Provide the [X, Y] coordinate of the cell's center where the given text is located.  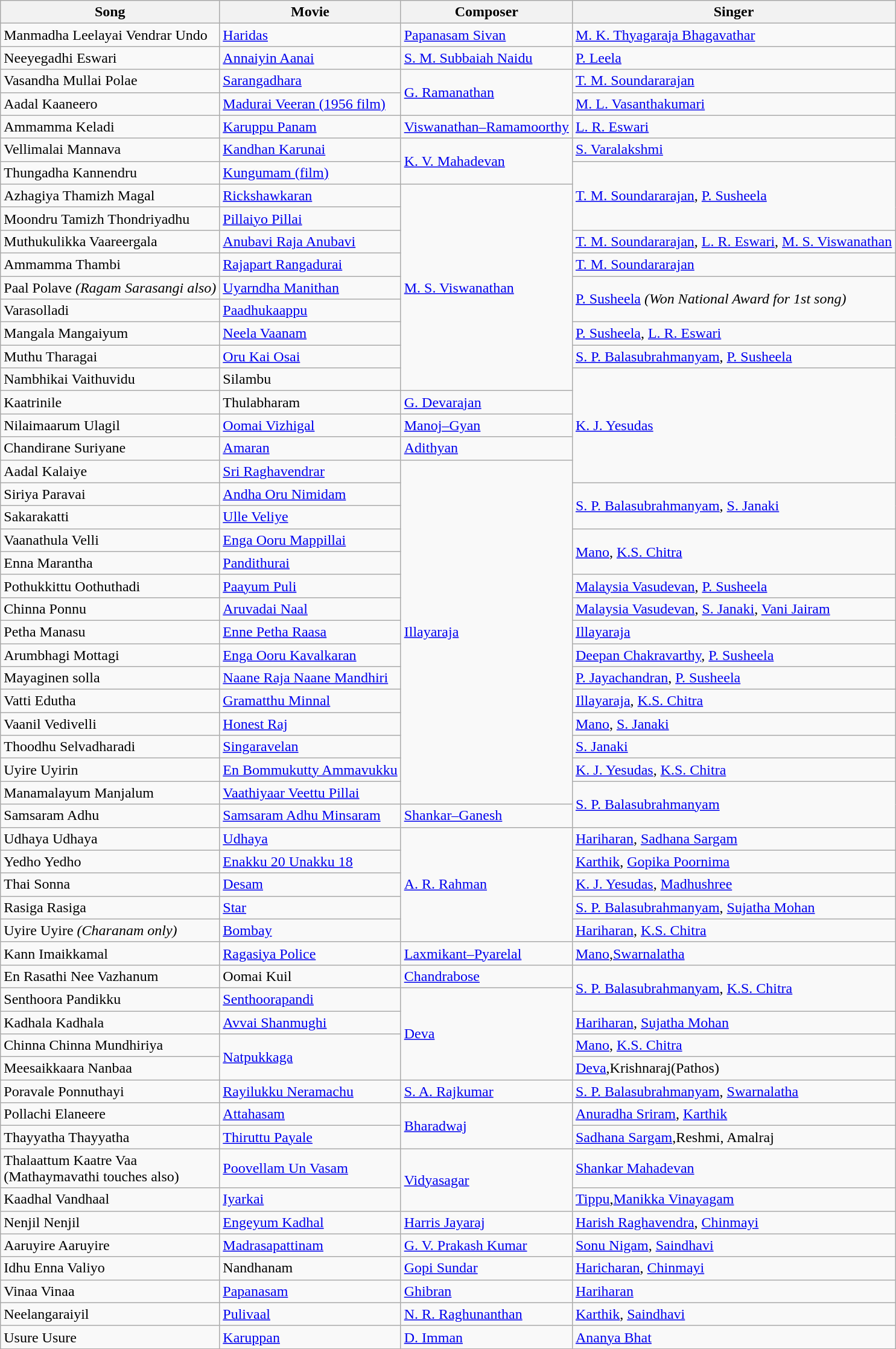
D. Imman [486, 1337]
Engeyum Kadhal [310, 1222]
K. J. Yesudas, Madhushree [734, 884]
Rajapart Rangadurai [310, 264]
Thalaattum Kaatre Vaa(Mathaymavathi touches also) [110, 1168]
Paal Polave (Ragam Sarasangi also) [110, 288]
Enga Ooru Mappillai [310, 540]
S. P. Balasubrahmanyam, S. Janaki [734, 506]
Usure Usure [110, 1337]
Rickshawkaran [310, 195]
L. R. Eswari [734, 127]
Rayilukku Neramachu [310, 1091]
Chinna Chinna Mundhiriya [110, 1046]
Manoj–Gyan [486, 425]
Tippu,Manikka Vinayagam [734, 1199]
Vasandha Mullai Polae [110, 81]
Ammamma Keladi [110, 127]
Sarangadhara [310, 81]
Karthik, Gopika Poornima [734, 862]
Annaiyin Aanai [310, 58]
Gramatthu Minnal [310, 701]
A. R. Rahman [486, 884]
Petha Manasu [110, 632]
Nilaimaarum Ulagil [110, 425]
Harish Raghavendra, Chinmayi [734, 1222]
Deepan Chakravarthy, P. Susheela [734, 655]
Aaruyire Aaruyire [110, 1245]
Illayaraja, K.S. Chitra [734, 701]
Chinna Ponnu [110, 609]
Nandhanam [310, 1268]
Nambhikai Vaithuvidu [110, 379]
Karuppu Panam [310, 127]
Uyarndha Manithan [310, 288]
Enne Petha Raasa [310, 632]
Ulle Veliye [310, 517]
En Rasathi Nee Vazhanum [110, 976]
Neela Vaanam [310, 334]
Manmadha Leelayai Vendrar Undo [110, 35]
Kann Imaikkamal [110, 953]
Neeyegadhi Eswari [110, 58]
G. Devarajan [486, 402]
Adithyan [486, 448]
Madurai Veeran (1956 film) [310, 104]
Samsaram Adhu Minsaram [310, 816]
Hariharan, Sujatha Mohan [734, 1023]
S. Janaki [734, 747]
Naane Raja Naane Mandhiri [310, 678]
Shankar Mahadevan [734, 1168]
S. Varalakshmi [734, 150]
Andha Oru Nimidam [310, 494]
Sadhana Sargam,Reshmi, Amalraj [734, 1137]
Laxmikant–Pyarelal [486, 953]
Chandrabose [486, 976]
S. M. Subbaiah Naidu [486, 58]
Avvai Shanmughi [310, 1023]
Pandithurai [310, 563]
Oomai Vizhigal [310, 425]
Ananya Bhat [734, 1337]
Thoodhu Selvadharadi [110, 747]
Vaanil Vedivelli [110, 724]
P. Jayachandran, P. Susheela [734, 678]
K. J. Yesudas [734, 425]
Bombay [310, 930]
Desam [310, 884]
Anubavi Raja Anubavi [310, 241]
G. Ramanathan [486, 92]
M. L. Vasanthakumari [734, 104]
T. M. Soundararajan, L. R. Eswari, M. S. Viswanathan [734, 241]
Papanasam Sivan [486, 35]
Aadal Kaaneero [110, 104]
M. K. Thyagaraja Bhagavathar [734, 35]
Madrasapattinam [310, 1245]
Pulivaal [310, 1314]
Mangala Mangaiyum [110, 334]
Azhagiya Thamizh Magal [110, 195]
Yedho Yedho [110, 862]
S. P. Balasubrahmanyam, P. Susheela [734, 357]
Arumbhagi Mottagi [110, 655]
Vinaa Vinaa [110, 1291]
S. A. Rajkumar [486, 1091]
Thiruttu Payale [310, 1137]
Deva,Krishnaraj(Pathos) [734, 1068]
Oru Kai Osai [310, 357]
Harris Jayaraj [486, 1222]
S. P. Balasubrahmanyam, Sujatha Mohan [734, 907]
Song [110, 12]
Vaathiyaar Veettu Pillai [310, 793]
N. R. Raghunanthan [486, 1314]
Enakku 20 Unakku 18 [310, 862]
Muthu Tharagai [110, 357]
Gopi Sundar [486, 1268]
Moondru Tamizh Thondriyadhu [110, 218]
Hariharan [734, 1291]
T. M. Soundararajan, P. Susheela [734, 195]
Karuppan [310, 1337]
Thai Sonna [110, 884]
Bharadwaj [486, 1126]
Ammamma Thambi [110, 264]
Kungumam (film) [310, 173]
Vidyasagar [486, 1180]
Muthukulikka Vaareergala [110, 241]
En Bommukutty Ammavukku [310, 770]
S. P. Balasubrahmanyam [734, 804]
Uyire Uyirin [110, 770]
Star [310, 907]
Ghibran [486, 1291]
Singaravelan [310, 747]
Attahasam [310, 1114]
Honest Raj [310, 724]
Manamalayum Manjalum [110, 793]
Movie [310, 12]
P. Susheela (Won National Award for 1st song) [734, 299]
Iyarkai [310, 1199]
Pillaiyo Pillai [310, 218]
Poovellam Un Vasam [310, 1168]
Vatti Edutha [110, 701]
Samsaram Adhu [110, 816]
Thayyatha Thayyatha [110, 1137]
Natpukkaga [310, 1057]
Sonu Nigam, Saindhavi [734, 1245]
Malaysia Vasudevan, P. Susheela [734, 586]
Senthoora Pandikku [110, 999]
Senthoorapandi [310, 999]
Paadhukaappu [310, 311]
Kaadhal Vandhaal [110, 1199]
Singer [734, 12]
Paayum Puli [310, 586]
Chandirane Suriyane [110, 448]
K. J. Yesudas, K.S. Chitra [734, 770]
Hariharan, K.S. Chitra [734, 930]
Nenjil Nenjil [110, 1222]
Haridas [310, 35]
Udhaya [310, 839]
Aadal Kalaiye [110, 471]
Idhu Enna Valiyo [110, 1268]
Siriya Paravai [110, 494]
Enna Marantha [110, 563]
Kadhala Kadhala [110, 1023]
Pollachi Elaneere [110, 1114]
Sakarakatti [110, 517]
Thungadha Kannendru [110, 173]
Udhaya Udhaya [110, 839]
Meesaikkaara Nanbaa [110, 1068]
Thulabharam [310, 402]
Kaatrinile [110, 402]
Mano, S. Janaki [734, 724]
Shankar–Ganesh [486, 816]
Hariharan, Sadhana Sargam [734, 839]
Composer [486, 12]
M. S. Viswanathan [486, 287]
Viswanathan–Ramamoorthy [486, 127]
Papanasam [310, 1291]
Vellimalai Mannava [110, 150]
Rasiga Rasiga [110, 907]
Pothukkittu Oothuthadi [110, 586]
Deva [486, 1033]
K. V. Mahadevan [486, 161]
S. P. Balasubrahmanyam, K.S. Chitra [734, 988]
Oomai Kuil [310, 976]
Karthik, Saindhavi [734, 1314]
P. Susheela, L. R. Eswari [734, 334]
Aruvadai Naal [310, 609]
P. Leela [734, 58]
Vaanathula Velli [110, 540]
Varasolladi [110, 311]
Sri Raghavendrar [310, 471]
Amaran [310, 448]
Uyire Uyire (Charanam only) [110, 930]
Anuradha Sriram, Karthik [734, 1114]
Mayaginen solla [110, 678]
Haricharan, Chinmayi [734, 1268]
Neelangaraiyil [110, 1314]
Malaysia Vasudevan, S. Janaki, Vani Jairam [734, 609]
Kandhan Karunai [310, 150]
Ragasiya Police [310, 953]
S. P. Balasubrahmanyam, Swarnalatha [734, 1091]
Poravale Ponnuthayi [110, 1091]
Silambu [310, 379]
Mano,Swarnalatha [734, 953]
Enga Ooru Kavalkaran [310, 655]
G. V. Prakash Kumar [486, 1245]
